For the text-containing cell, return its midpoint in (x, y) coordinate format. 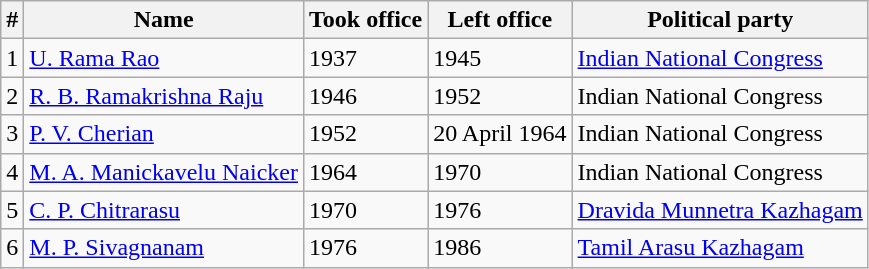
Tamil Arasu Kazhagam (720, 248)
1946 (365, 96)
2 (12, 96)
M. P. Sivagnanam (164, 248)
1 (12, 58)
P. V. Cherian (164, 134)
U. Rama Rao (164, 58)
3 (12, 134)
Political party (720, 20)
5 (12, 210)
Took office (365, 20)
Dravida Munnetra Kazhagam (720, 210)
20 April 1964 (500, 134)
1945 (500, 58)
M. A. Manickavelu Naicker (164, 172)
R. B. Ramakrishna Raju (164, 96)
1986 (500, 248)
C. P. Chitrarasu (164, 210)
1937 (365, 58)
4 (12, 172)
Left office (500, 20)
1964 (365, 172)
# (12, 20)
6 (12, 248)
Name (164, 20)
